Determine the [X, Y] coordinate at the center of the cell enclosing the given text.  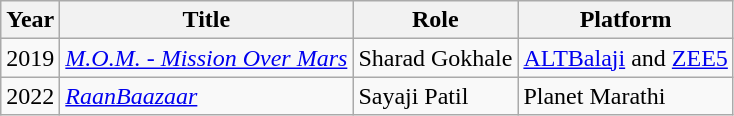
Platform [626, 20]
Year [30, 20]
Title [206, 20]
ALTBalaji and ZEE5 [626, 58]
Sayaji Patil [436, 96]
M.O.M. - Mission Over Mars [206, 58]
2022 [30, 96]
RaanBaazaar [206, 96]
Role [436, 20]
2019 [30, 58]
Sharad Gokhale [436, 58]
Planet Marathi [626, 96]
